Return the [x, y] coordinate for the center point of the cell that contains the specified text.  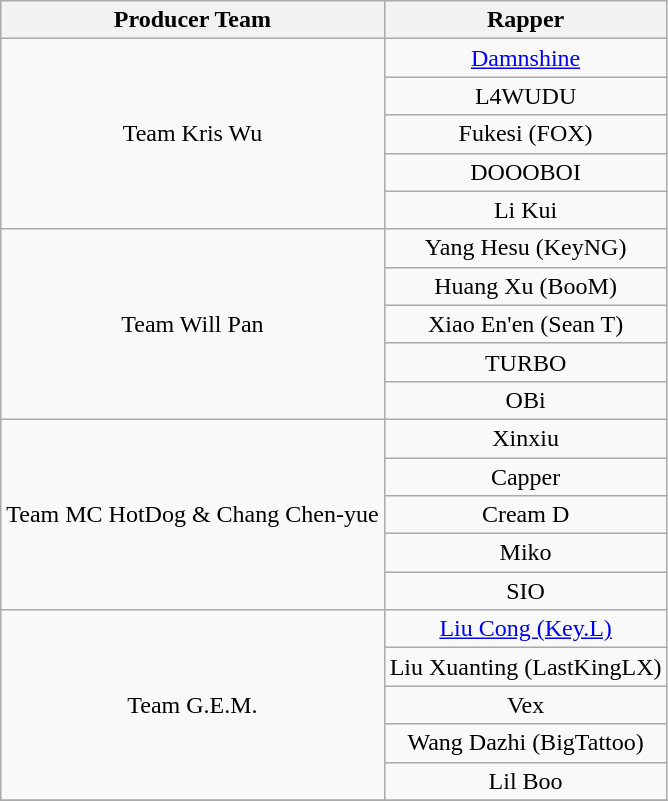
Liu Cong (Key.L) [526, 629]
Lil Boo [526, 781]
Team MC HotDog & Chang Chen-yue [192, 514]
Yang Hesu (KeyNG) [526, 248]
OBi [526, 400]
L4WUDU [526, 96]
Wang Dazhi (BigTattoo) [526, 743]
Miko [526, 553]
Team Kris Wu [192, 134]
Huang Xu (BooM) [526, 286]
Fukesi (FOX) [526, 134]
Cream D [526, 515]
Liu Xuanting (LastKingLX) [526, 667]
Li Kui [526, 210]
Team Will Pan [192, 324]
Xinxiu [526, 438]
Rapper [526, 20]
Damnshine [526, 58]
TURBO [526, 362]
DOOOBOI [526, 172]
SIO [526, 591]
Producer Team [192, 20]
Xiao En'en (Sean T) [526, 324]
Vex [526, 705]
Capper [526, 477]
Team G.E.M. [192, 705]
